Find where the given text appears and provide that cell's center as (x, y) coordinate. 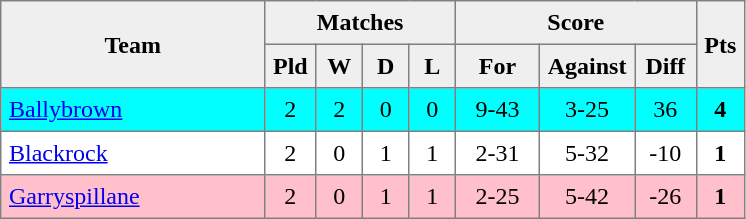
D (385, 66)
36 (666, 110)
3-25 (586, 110)
For (497, 66)
5-32 (586, 153)
Matches (360, 23)
Against (586, 66)
-26 (666, 197)
5-42 (586, 197)
Blackrock (133, 153)
2-31 (497, 153)
Garryspillane (133, 197)
9-43 (497, 110)
Team (133, 44)
Score (576, 23)
W (339, 66)
Pld (290, 66)
2-25 (497, 197)
-10 (666, 153)
Diff (666, 66)
L (432, 66)
Pts (720, 44)
4 (720, 110)
Ballybrown (133, 110)
